Scan for the cell matching the given text and deliver its (x, y) coordinate at center. 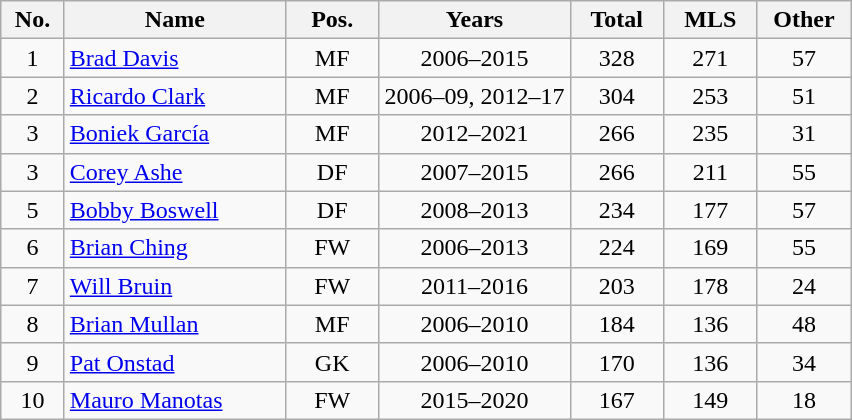
Brian Mullan (174, 324)
169 (711, 248)
Brian Ching (174, 248)
224 (617, 248)
6 (33, 248)
2007–2015 (474, 172)
2 (33, 96)
Years (474, 20)
Will Bruin (174, 286)
Total (617, 20)
24 (804, 286)
328 (617, 58)
2006–2013 (474, 248)
167 (617, 400)
10 (33, 400)
7 (33, 286)
2011–2016 (474, 286)
9 (33, 362)
51 (804, 96)
177 (711, 210)
149 (711, 400)
234 (617, 210)
271 (711, 58)
Mauro Manotas (174, 400)
235 (711, 134)
Bobby Boswell (174, 210)
MLS (711, 20)
1 (33, 58)
184 (617, 324)
253 (711, 96)
211 (711, 172)
Boniek García (174, 134)
203 (617, 286)
170 (617, 362)
8 (33, 324)
5 (33, 210)
Pos. (332, 20)
GK (332, 362)
178 (711, 286)
304 (617, 96)
No. (33, 20)
34 (804, 362)
18 (804, 400)
31 (804, 134)
2012–2021 (474, 134)
Name (174, 20)
2015–2020 (474, 400)
Brad Davis (174, 58)
Other (804, 20)
Ricardo Clark (174, 96)
Pat Onstad (174, 362)
48 (804, 324)
2008–2013 (474, 210)
2006–09, 2012–17 (474, 96)
Corey Ashe (174, 172)
2006–2015 (474, 58)
